Output the [X, Y] coordinate of the center of the cell containing the given text.  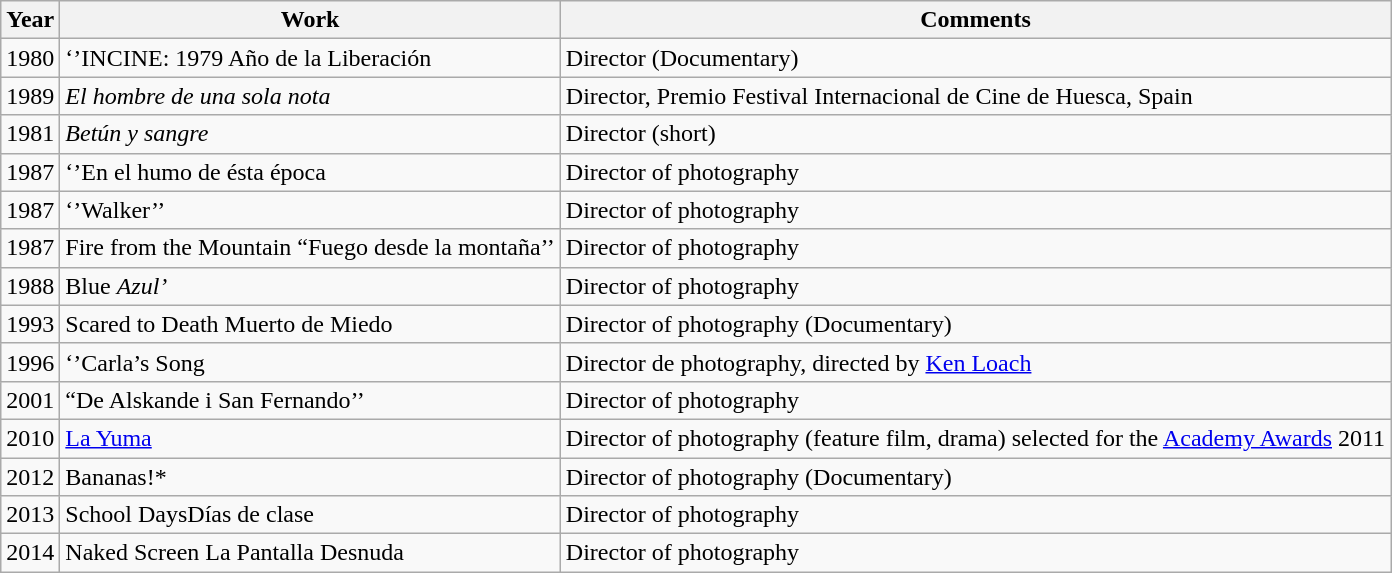
2012 [30, 477]
2001 [30, 400]
2014 [30, 553]
1988 [30, 286]
2013 [30, 515]
‘’Walker’’ [310, 210]
Comments [975, 20]
Work [310, 20]
1993 [30, 324]
1980 [30, 58]
Director (short) [975, 134]
Year [30, 20]
Bananas!* [310, 477]
Director de photography, directed by Ken Loach [975, 362]
Naked Screen La Pantalla Desnuda [310, 553]
School DaysDías de clase [310, 515]
1996 [30, 362]
El hombre de una sola nota [310, 96]
Director of photography (feature film, drama) selected for the Academy Awards 2011 [975, 438]
Blue Azul’ [310, 286]
Scared to Death Muerto de Miedo [310, 324]
‘’INCINE: 1979 Año de la Liberación [310, 58]
Director, Premio Festival Internacional de Cine de Huesca, Spain [975, 96]
2010 [30, 438]
1989 [30, 96]
‘’Carla’s Song [310, 362]
Director (Documentary) [975, 58]
‘’En el humo de ésta época [310, 172]
“De Alskande i San Fernando’’ [310, 400]
Fire from the Mountain “Fuego desde la montaña’’ [310, 248]
Betún y sangre [310, 134]
La Yuma [310, 438]
1981 [30, 134]
